Provide the (x, y) coordinate of the cell's center where the given text is located.  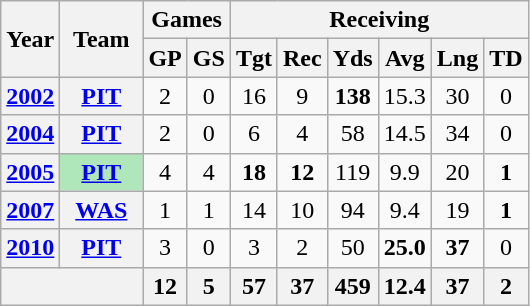
50 (352, 248)
Avg (404, 58)
Rec (302, 58)
20 (457, 172)
TD (506, 58)
2002 (30, 96)
9 (302, 96)
18 (254, 172)
GP (165, 58)
14.5 (404, 134)
14 (254, 210)
Team (102, 39)
GS (208, 58)
Tgt (254, 58)
5 (208, 286)
19 (457, 210)
2010 (30, 248)
15.3 (404, 96)
25.0 (404, 248)
Year (30, 39)
138 (352, 96)
459 (352, 286)
Lng (457, 58)
9.9 (404, 172)
10 (302, 210)
Yds (352, 58)
WAS (102, 210)
34 (457, 134)
16 (254, 96)
2005 (30, 172)
6 (254, 134)
12.4 (404, 286)
2004 (30, 134)
94 (352, 210)
9.4 (404, 210)
Games (186, 20)
Receiving (379, 20)
57 (254, 286)
2007 (30, 210)
119 (352, 172)
58 (352, 134)
30 (457, 96)
